Pinpoint the cell where the given text exists, returning its [x, y] midpoint coordinate. 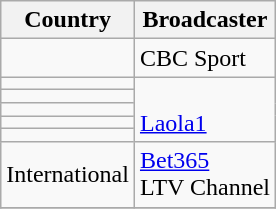
Laola1 [204, 110]
Broadcaster [204, 20]
International [68, 174]
Country [68, 20]
CBC Sport [204, 58]
Bet365LTV Channel [204, 174]
